Scan for the cell matching the given text and deliver its [x, y] coordinate at center. 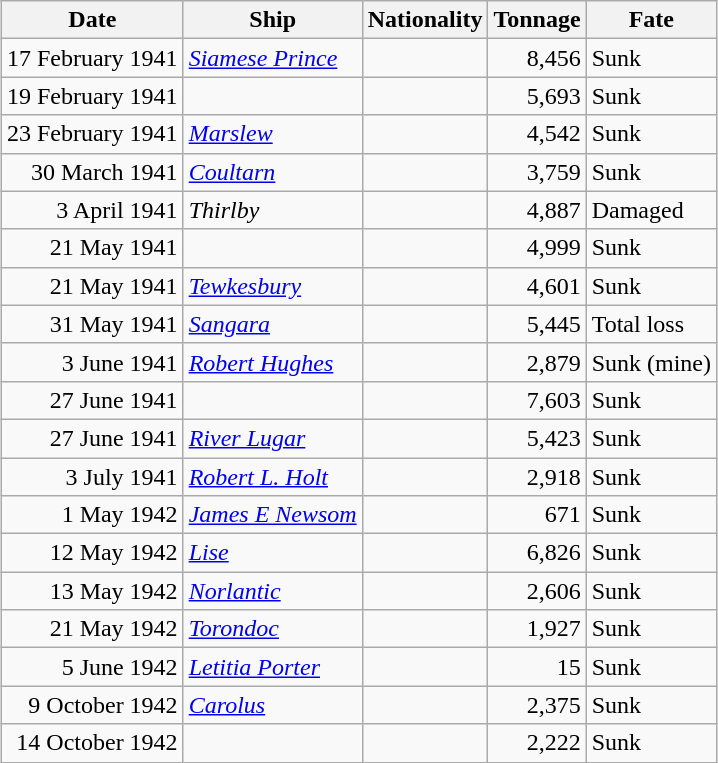
Marslew [272, 134]
671 [537, 515]
Ship [272, 20]
2,918 [537, 477]
9 October 1942 [92, 705]
Tewkesbury [272, 286]
Letitia Porter [272, 667]
6,826 [537, 553]
3 July 1941 [92, 477]
Thirlby [272, 210]
Siamese Prince [272, 58]
5,693 [537, 96]
Coultarn [272, 172]
2,375 [537, 705]
17 February 1941 [92, 58]
3 June 1941 [92, 362]
8,456 [537, 58]
7,603 [537, 400]
River Lugar [272, 438]
Total loss [651, 324]
23 February 1941 [92, 134]
2,606 [537, 591]
James E Newsom [272, 515]
Lise [272, 553]
Nationality [425, 20]
5 June 1942 [92, 667]
Norlantic [272, 591]
Date [92, 20]
2,879 [537, 362]
3 April 1941 [92, 210]
3,759 [537, 172]
5,423 [537, 438]
1,927 [537, 629]
Fate [651, 20]
Robert L. Holt [272, 477]
13 May 1942 [92, 591]
5,445 [537, 324]
Sunk (mine) [651, 362]
31 May 1941 [92, 324]
Torondoc [272, 629]
2,222 [537, 743]
Robert Hughes [272, 362]
4,542 [537, 134]
21 May 1942 [92, 629]
19 February 1941 [92, 96]
15 [537, 667]
Sangara [272, 324]
Carolus [272, 705]
Tonnage [537, 20]
4,887 [537, 210]
4,601 [537, 286]
12 May 1942 [92, 553]
30 March 1941 [92, 172]
Damaged [651, 210]
4,999 [537, 248]
14 October 1942 [92, 743]
1 May 1942 [92, 515]
